Locate the cell with the specified text and output its (x, y) center coordinate. 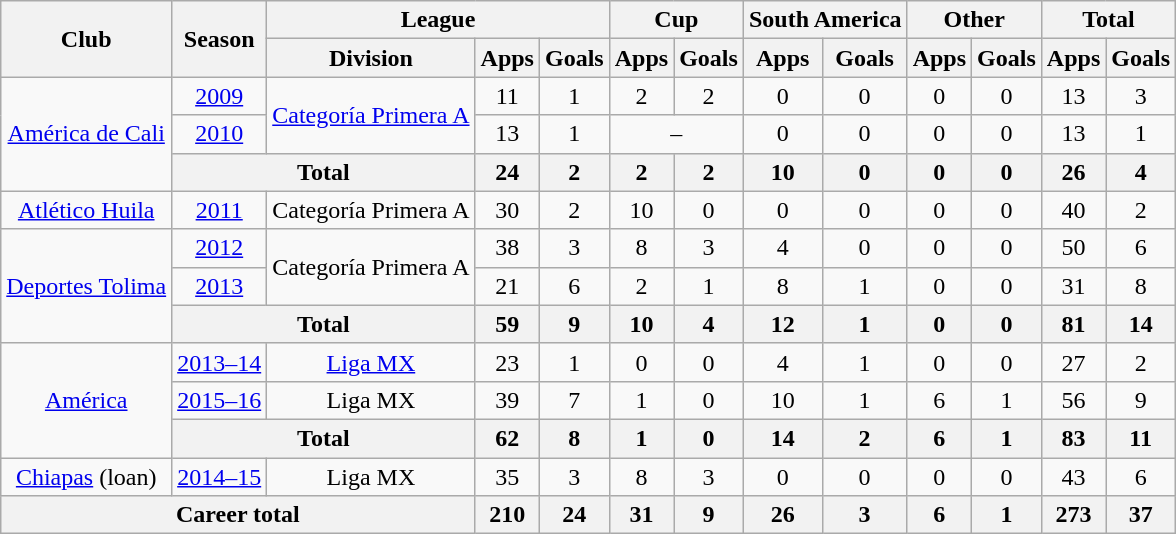
Division (371, 58)
2009 (220, 96)
273 (1073, 515)
81 (1073, 324)
2014–15 (220, 477)
South America (825, 20)
2015–16 (220, 400)
83 (1073, 438)
37 (1141, 515)
62 (507, 438)
27 (1073, 362)
39 (507, 400)
210 (507, 515)
7 (574, 400)
12 (782, 324)
30 (507, 210)
League (438, 20)
América (86, 400)
Other (974, 20)
50 (1073, 248)
38 (507, 248)
Season (220, 39)
35 (507, 477)
Atlético Huila (86, 210)
43 (1073, 477)
2013 (220, 286)
Club (86, 39)
21 (507, 286)
Career total (238, 515)
Chiapas (loan) (86, 477)
Deportes Tolima (86, 286)
59 (507, 324)
56 (1073, 400)
Cup (676, 20)
40 (1073, 210)
2012 (220, 248)
2011 (220, 210)
América de Cali (86, 134)
– (676, 134)
2010 (220, 134)
2013–14 (220, 362)
23 (507, 362)
